Identify which cell holds the provided text, then report its [X, Y] central coordinate. 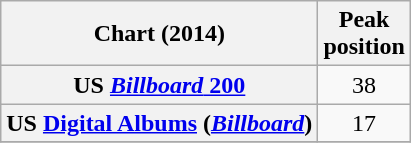
Peakposition [364, 34]
US Digital Albums (Billboard) [160, 123]
Chart (2014) [160, 34]
38 [364, 85]
17 [364, 123]
US Billboard 200 [160, 85]
